Output the (x, y) coordinate of the center of the cell containing the given text.  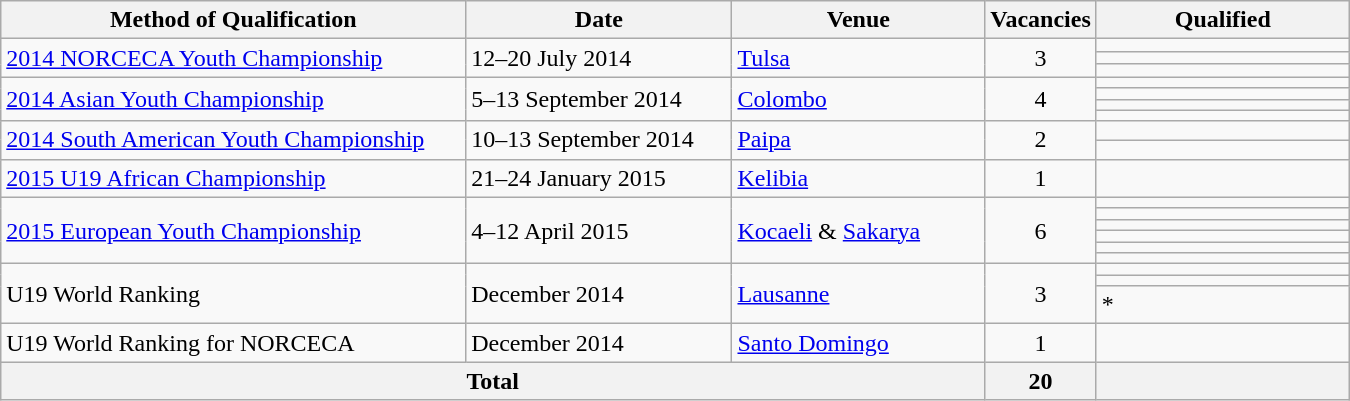
2014 Asian Youth Championship (234, 99)
Total (493, 381)
2015 U19 African Championship (234, 178)
U19 World Ranking (234, 294)
U19 World Ranking for NORCECA (234, 343)
Venue (858, 20)
2014 NORCECA Youth Championship (234, 58)
Vacancies (1041, 20)
Method of Qualification (234, 20)
10–13 September 2014 (599, 140)
* (1222, 305)
4–12 April 2015 (599, 230)
Colombo (858, 99)
Lausanne (858, 294)
2014 South American Youth Championship (234, 140)
Paipa (858, 140)
5–13 September 2014 (599, 99)
6 (1041, 230)
Date (599, 20)
2015 European Youth Championship (234, 230)
4 (1041, 99)
Kelibia (858, 178)
20 (1041, 381)
21–24 January 2015 (599, 178)
Qualified (1222, 20)
12–20 July 2014 (599, 58)
Tulsa (858, 58)
Santo Domingo (858, 343)
Kocaeli & Sakarya (858, 230)
2 (1041, 140)
